Detect which cell encompasses the target text, then output its [x, y] center coordinate. 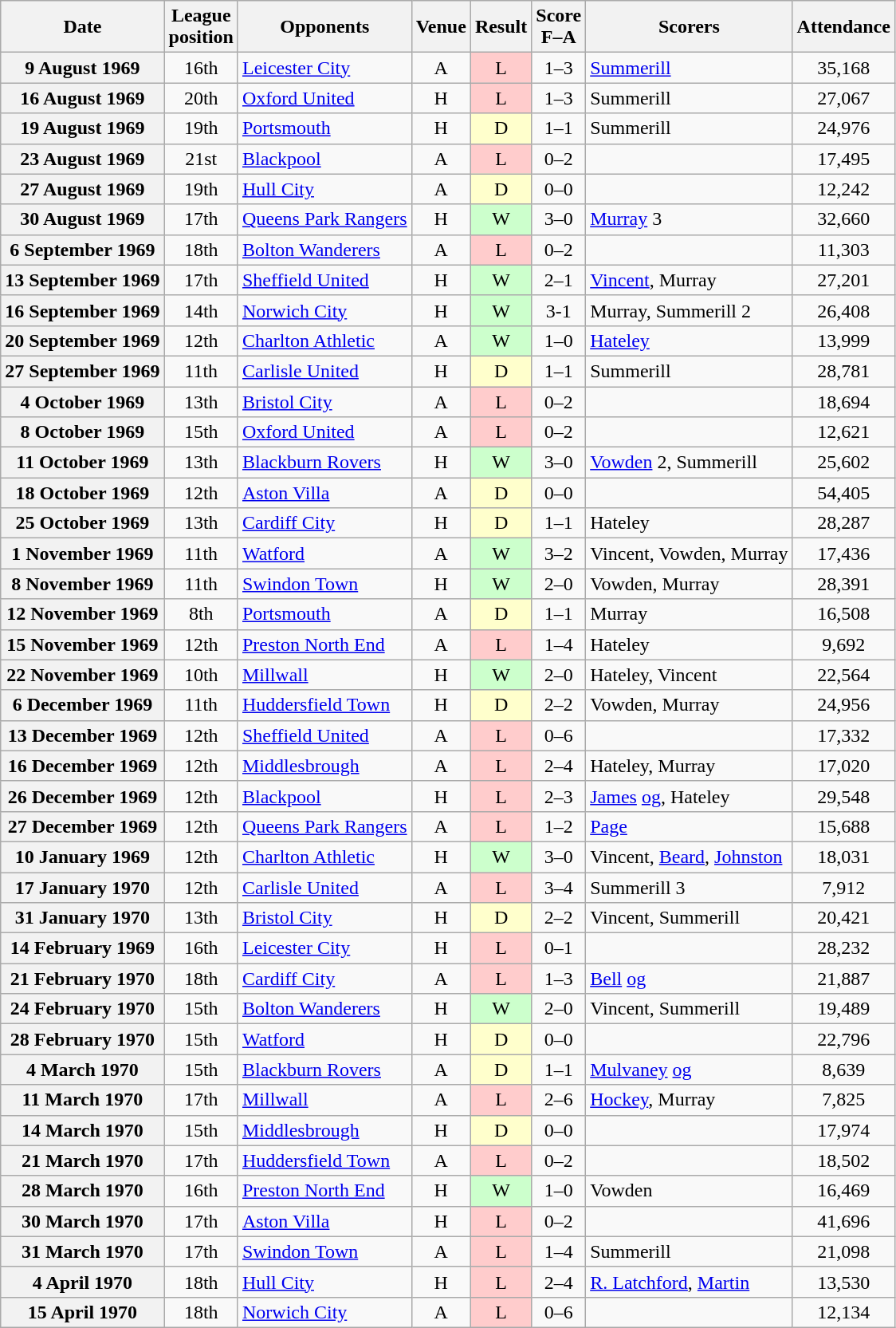
12,242 [843, 189]
2–3 [559, 796]
Hateley, Murray [689, 766]
Summerill 3 [689, 888]
21 February 1970 [83, 979]
28 March 1970 [83, 1191]
16,508 [843, 614]
Bell og [689, 979]
13,530 [843, 1282]
27 August 1969 [83, 189]
Page [689, 826]
18 October 1969 [83, 493]
1 November 1969 [83, 554]
28 February 1970 [83, 1039]
1–2 [559, 826]
16 December 1969 [83, 766]
26,408 [843, 310]
Scorers [689, 27]
20 September 1969 [83, 341]
Vincent, Murray [689, 280]
31 March 1970 [83, 1251]
25,602 [843, 463]
R. Latchford, Martin [689, 1282]
6 September 1969 [83, 250]
Hateley, Vincent [689, 675]
32,660 [843, 219]
28,391 [843, 584]
Vowden [689, 1191]
21,887 [843, 979]
11 March 1970 [83, 1100]
29,548 [843, 796]
17 January 1970 [83, 888]
11,303 [843, 250]
4 October 1969 [83, 401]
2–1 [559, 280]
Murray, Summerill 2 [689, 310]
27 September 1969 [83, 371]
8 October 1969 [83, 432]
41,696 [843, 1221]
14th [201, 310]
30 August 1969 [83, 219]
15,688 [843, 826]
Attendance [843, 27]
8th [201, 614]
24,956 [843, 705]
18,502 [843, 1161]
ScoreF–A [559, 27]
21,098 [843, 1251]
17,436 [843, 554]
2–6 [559, 1100]
Vincent, Beard, Johnston [689, 857]
4 March 1970 [83, 1070]
21st [201, 159]
18,694 [843, 401]
7,825 [843, 1100]
9 August 1969 [83, 68]
24 February 1970 [83, 1009]
8 November 1969 [83, 584]
10th [201, 675]
13,999 [843, 341]
17,332 [843, 735]
13 December 1969 [83, 735]
27 December 1969 [83, 826]
Result [501, 27]
31 January 1970 [83, 918]
6 December 1969 [83, 705]
Date [83, 27]
12,621 [843, 432]
15 April 1970 [83, 1312]
James og, Hateley [689, 796]
4 April 1970 [83, 1282]
27,067 [843, 98]
0–1 [559, 948]
12 November 1969 [83, 614]
3–4 [559, 888]
26 December 1969 [83, 796]
10 January 1969 [83, 857]
20th [201, 98]
19,489 [843, 1009]
23 August 1969 [83, 159]
27,201 [843, 280]
12,134 [843, 1312]
20,421 [843, 918]
Murray [689, 614]
14 March 1970 [83, 1130]
25 October 1969 [83, 523]
17,020 [843, 766]
28,781 [843, 371]
Mulvaney og [689, 1070]
16 September 1969 [83, 310]
16,469 [843, 1191]
21 March 1970 [83, 1161]
18,031 [843, 857]
22,564 [843, 675]
Opponents [324, 27]
Murray 3 [689, 219]
Vincent, Vowden, Murray [689, 554]
24,976 [843, 128]
19 August 1969 [83, 128]
11 October 1969 [83, 463]
28,232 [843, 948]
16 August 1969 [83, 98]
Hockey, Murray [689, 1100]
8,639 [843, 1070]
30 March 1970 [83, 1221]
17,974 [843, 1130]
Venue [441, 27]
22 November 1969 [83, 675]
9,692 [843, 644]
Leagueposition [201, 27]
35,168 [843, 68]
Vowden 2, Summerill [689, 463]
13 September 1969 [83, 280]
3–2 [559, 554]
15 November 1969 [83, 644]
14 February 1969 [83, 948]
54,405 [843, 493]
28,287 [843, 523]
17,495 [843, 159]
7,912 [843, 888]
3-1 [559, 310]
22,796 [843, 1039]
